Find where the given text appears and provide that cell's center as [X, Y] coordinate. 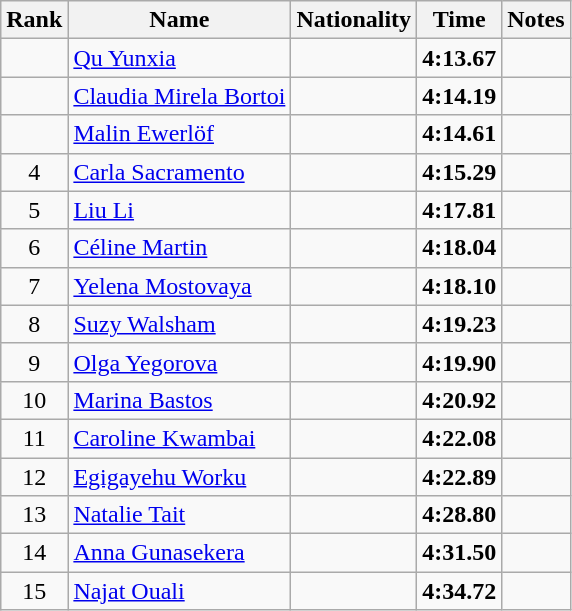
13 [34, 515]
Notes [536, 20]
4:31.50 [460, 553]
Name [180, 20]
15 [34, 591]
Caroline Kwambai [180, 438]
5 [34, 210]
4:18.04 [460, 248]
Time [460, 20]
Claudia Mirela Bortoi [180, 96]
Qu Yunxia [180, 58]
Olga Yegorova [180, 362]
Malin Ewerlöf [180, 134]
4:19.90 [460, 362]
11 [34, 438]
Suzy Walsham [180, 324]
Rank [34, 20]
4 [34, 172]
Anna Gunasekera [180, 553]
4:34.72 [460, 591]
4:28.80 [460, 515]
4:19.23 [460, 324]
4:14.19 [460, 96]
4:18.10 [460, 286]
10 [34, 400]
8 [34, 324]
9 [34, 362]
Nationality [354, 20]
7 [34, 286]
4:22.89 [460, 477]
14 [34, 553]
4:13.67 [460, 58]
Najat Ouali [180, 591]
Natalie Tait [180, 515]
Carla Sacramento [180, 172]
Egigayehu Worku [180, 477]
4:22.08 [460, 438]
Marina Bastos [180, 400]
12 [34, 477]
Yelena Mostovaya [180, 286]
4:20.92 [460, 400]
4:15.29 [460, 172]
6 [34, 248]
Liu Li [180, 210]
4:14.61 [460, 134]
4:17.81 [460, 210]
Céline Martin [180, 248]
